Return the [x, y] coordinate for the center point of the cell that contains the specified text.  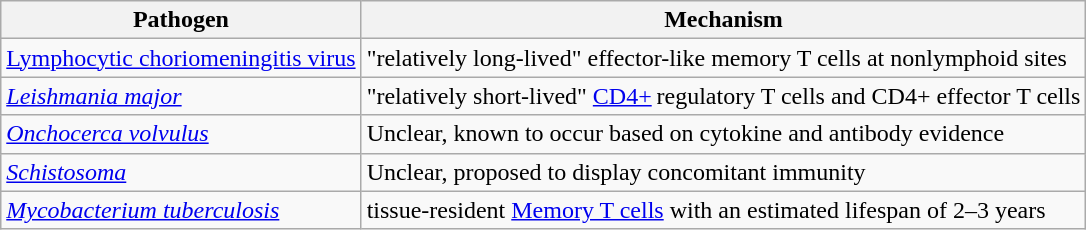
"relatively short-lived" CD4+ regulatory T cells and CD4+ effector T cells [724, 96]
"relatively long-lived" effector-like memory T cells at nonlymphoid sites [724, 58]
Leishmania major [181, 96]
Mechanism [724, 20]
Unclear, known to occur based on cytokine and antibody evidence [724, 134]
Pathogen [181, 20]
Mycobacterium tuberculosis [181, 210]
Lymphocytic choriomeningitis virus [181, 58]
Schistosoma [181, 172]
Onchocerca volvulus [181, 134]
Unclear, proposed to display concomitant immunity [724, 172]
tissue-resident Memory T cells with an estimated lifespan of 2–3 years [724, 210]
